Pinpoint the cell where the given text exists, returning its [X, Y] midpoint coordinate. 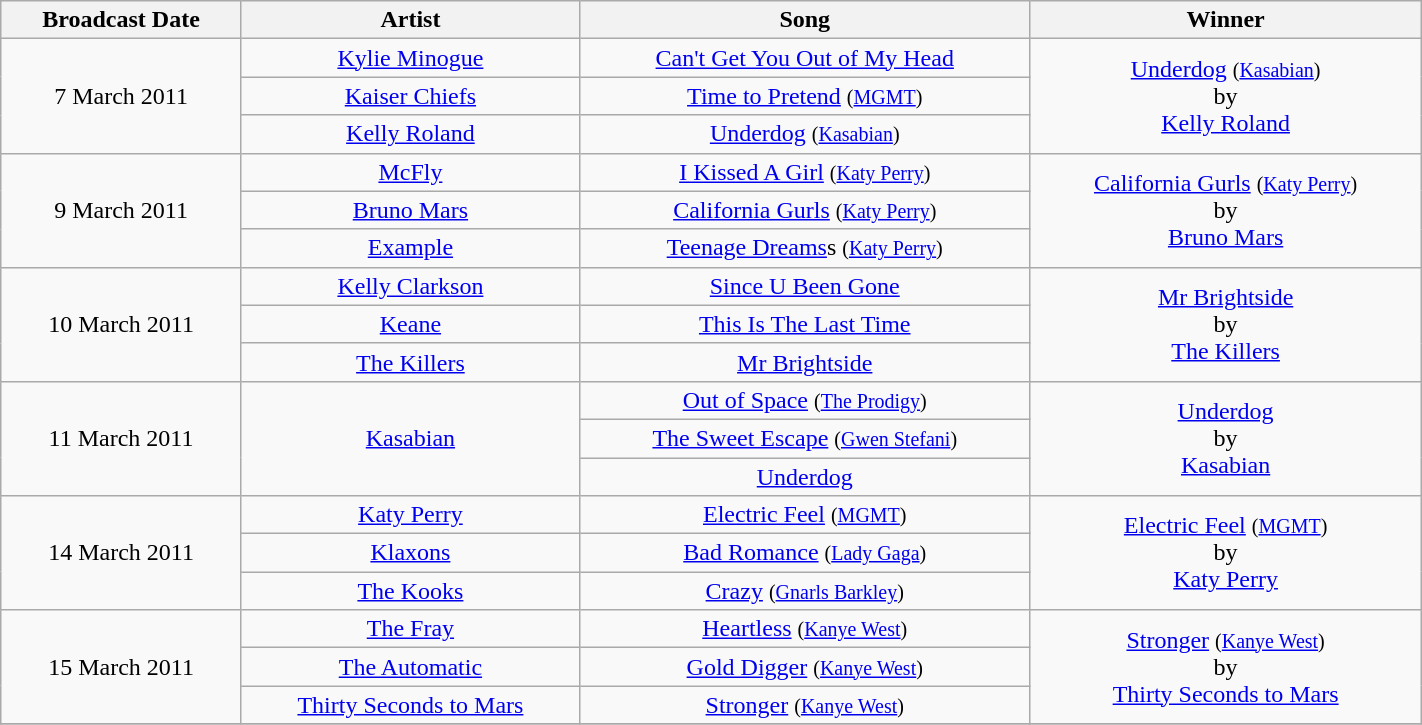
McFly [410, 172]
California Gurls (Katy Perry) [805, 210]
Electric Feel (MGMT) [805, 515]
Keane [410, 324]
This Is The Last Time [805, 324]
Example [410, 248]
Artist [410, 20]
Kylie Minogue [410, 58]
Kaiser Chiefs [410, 96]
The Kooks [410, 591]
Kelly Clarkson [410, 286]
UnderdogbyKasabian [1226, 438]
15 March 2011 [122, 667]
9 March 2011 [122, 210]
Teenage Dreamss (Katy Perry) [805, 248]
14 March 2011 [122, 553]
The Killers [410, 362]
Stronger (Kanye West)byThirty Seconds to Mars [1226, 667]
I Kissed A Girl (Katy Perry) [805, 172]
10 March 2011 [122, 324]
The Automatic [410, 667]
The Fray [410, 629]
Underdog [805, 477]
Mr BrightsidebyThe Killers [1226, 324]
The Sweet Escape (Gwen Stefani) [805, 438]
Klaxons [410, 553]
Heartless (Kanye West) [805, 629]
Since U Been Gone [805, 286]
Kasabian [410, 438]
Out of Space (The Prodigy) [805, 400]
Crazy (Gnarls Barkley) [805, 591]
Underdog (Kasabian)byKelly Roland [1226, 96]
Thirty Seconds to Mars [410, 705]
11 March 2011 [122, 438]
Mr Brightside [805, 362]
California Gurls (Katy Perry)byBruno Mars [1226, 210]
7 March 2011 [122, 96]
Underdog (Kasabian) [805, 134]
Kelly Roland [410, 134]
Bad Romance (Lady Gaga) [805, 553]
Bruno Mars [410, 210]
Stronger (Kanye West) [805, 705]
Broadcast Date [122, 20]
Winner [1226, 20]
Gold Digger (Kanye West) [805, 667]
Time to Pretend (MGMT) [805, 96]
Electric Feel (MGMT)byKaty Perry [1226, 553]
Song [805, 20]
Can't Get You Out of My Head [805, 58]
Katy Perry [410, 515]
